For the text-containing cell, return its midpoint in [x, y] coordinate format. 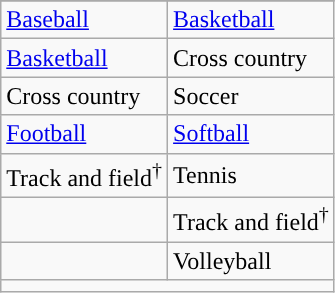
Baseball [84, 20]
Volleyball [252, 261]
Football [84, 134]
Tennis [252, 176]
Soccer [252, 96]
Softball [252, 134]
